Capture the cell that displays the provided text and extract its (x, y) central coordinate. 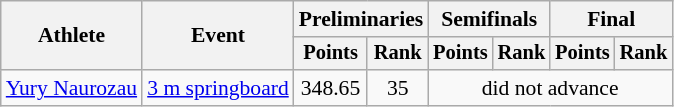
Final (611, 19)
Athlete (72, 36)
did not advance (550, 88)
Preliminaries (361, 19)
Semifinals (489, 19)
348.65 (331, 88)
Yury Naurozau (72, 88)
Event (218, 36)
3 m springboard (218, 88)
35 (398, 88)
